Pinpoint the cell where the given text exists, returning its (x, y) midpoint coordinate. 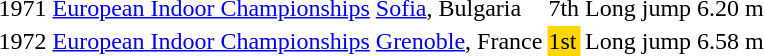
European Indoor Championships (211, 41)
Grenoble, France (459, 41)
Long jump (638, 41)
1st (564, 41)
